Detect which cell encompasses the target text, then output its [x, y] center coordinate. 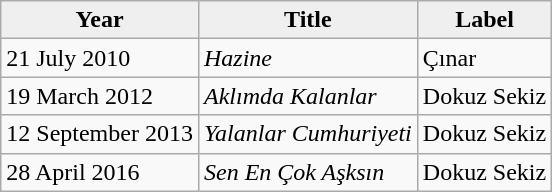
Year [100, 20]
Çınar [484, 58]
Hazine [308, 58]
Yalanlar Cumhuriyeti [308, 134]
Label [484, 20]
Sen En Çok Aşksın [308, 172]
28 April 2016 [100, 172]
21 July 2010 [100, 58]
Title [308, 20]
12 September 2013 [100, 134]
Aklımda Kalanlar [308, 96]
19 March 2012 [100, 96]
